Search for the cell housing the specified text and yield its (X, Y) center coordinate. 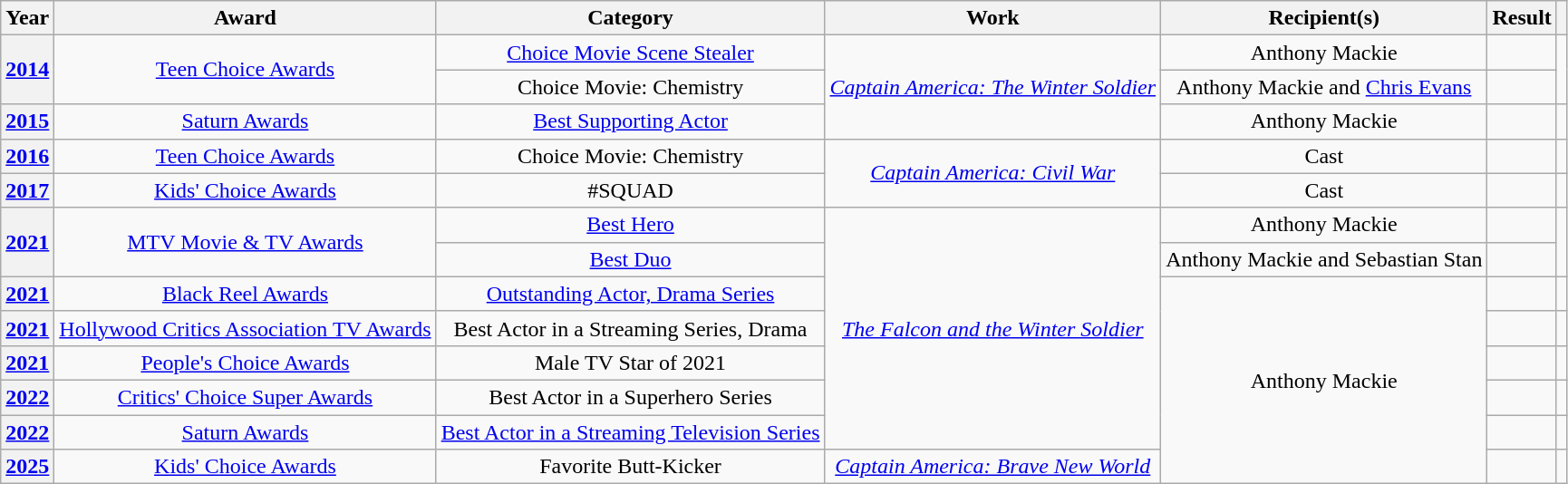
Captain America: Brave New World (993, 467)
Best Duo (631, 259)
Black Reel Awards (245, 294)
Award (245, 18)
Hollywood Critics Association TV Awards (245, 328)
The Falcon and the Winter Soldier (993, 328)
Category (631, 18)
Captain America: The Winter Soldier (993, 87)
Best Actor in a Superhero Series (631, 397)
2015 (27, 121)
2016 (27, 156)
Anthony Mackie and Chris Evans (1324, 87)
Best Hero (631, 225)
2014 (27, 70)
Result (1522, 18)
Choice Movie Scene Stealer (631, 53)
Male TV Star of 2021 (631, 363)
Work (993, 18)
Recipient(s) (1324, 18)
Best Actor in a Streaming Series, Drama (631, 328)
People's Choice Awards (245, 363)
Best Actor in a Streaming Television Series (631, 432)
Captain America: Civil War (993, 173)
Outstanding Actor, Drama Series (631, 294)
2025 (27, 467)
2017 (27, 190)
#SQUAD (631, 190)
MTV Movie & TV Awards (245, 242)
Anthony Mackie and Sebastian Stan (1324, 259)
Best Supporting Actor (631, 121)
Critics' Choice Super Awards (245, 397)
Favorite Butt-Kicker (631, 467)
Year (27, 18)
